Return [x, y] of the center of cell containing provided text 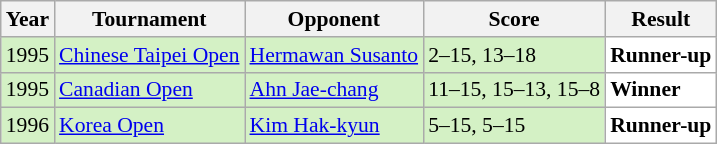
Score [514, 19]
1996 [28, 126]
11–15, 15–13, 15–8 [514, 90]
Tournament [149, 19]
Kim Hak-kyun [334, 126]
5–15, 5–15 [514, 126]
Ahn Jae-chang [334, 90]
Hermawan Susanto [334, 55]
Korea Open [149, 126]
2–15, 13–18 [514, 55]
Chinese Taipei Open [149, 55]
Year [28, 19]
Winner [660, 90]
Opponent [334, 19]
Result [660, 19]
Canadian Open [149, 90]
